Locate the cell with the specified text and output its (x, y) center coordinate. 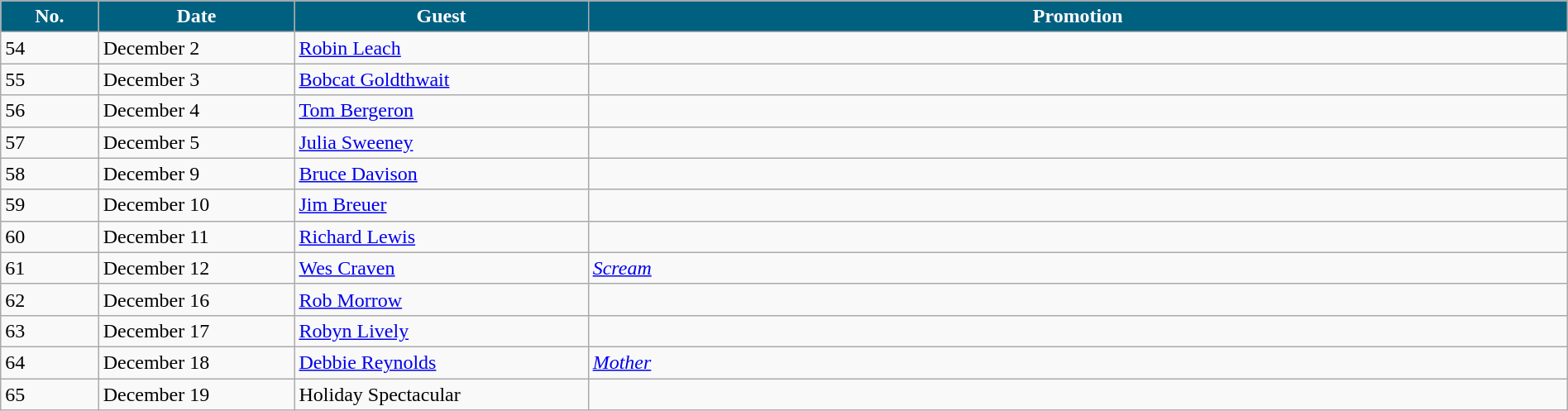
December 5 (197, 142)
65 (50, 394)
62 (50, 299)
Promotion (1078, 17)
No. (50, 17)
Tom Bergeron (442, 111)
55 (50, 79)
63 (50, 331)
Mother (1078, 362)
61 (50, 268)
54 (50, 48)
December 4 (197, 111)
December 10 (197, 205)
December 19 (197, 394)
Julia Sweeney (442, 142)
Guest (442, 17)
59 (50, 205)
December 9 (197, 174)
Robyn Lively (442, 331)
Date (197, 17)
December 17 (197, 331)
Richard Lewis (442, 237)
56 (50, 111)
December 12 (197, 268)
December 11 (197, 237)
60 (50, 237)
Holiday Spectacular (442, 394)
Scream (1078, 268)
December 3 (197, 79)
Debbie Reynolds (442, 362)
Bruce Davison (442, 174)
Jim Breuer (442, 205)
December 16 (197, 299)
64 (50, 362)
Wes Craven (442, 268)
Robin Leach (442, 48)
December 2 (197, 48)
58 (50, 174)
Bobcat Goldthwait (442, 79)
Rob Morrow (442, 299)
December 18 (197, 362)
57 (50, 142)
